Output the (x, y) coordinate of the center of the cell containing the given text.  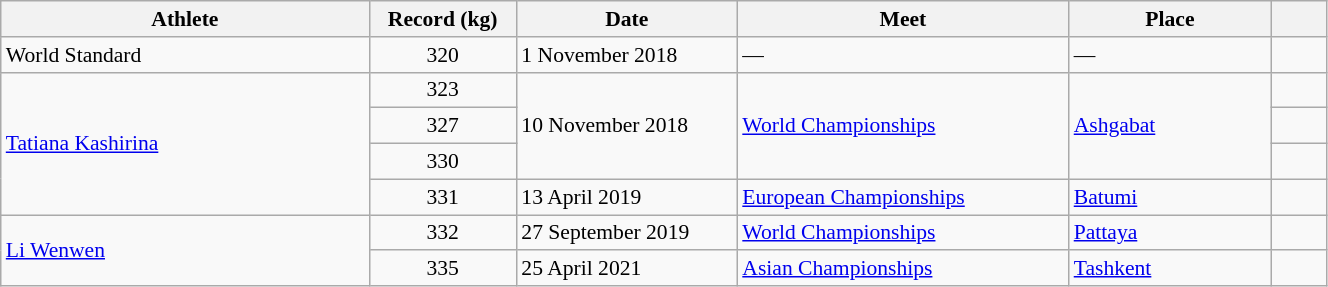
Ashgabat (1170, 126)
13 April 2019 (626, 197)
10 November 2018 (626, 126)
327 (442, 126)
Meet (902, 19)
Li Wenwen (185, 250)
Place (1170, 19)
Record (kg) (442, 19)
331 (442, 197)
1 November 2018 (626, 55)
Asian Championships (902, 269)
Athlete (185, 19)
332 (442, 233)
320 (442, 55)
Pattaya (1170, 233)
Tashkent (1170, 269)
European Championships (902, 197)
Batumi (1170, 197)
335 (442, 269)
323 (442, 90)
World Standard (185, 55)
330 (442, 162)
27 September 2019 (626, 233)
Date (626, 19)
Tatiana Kashirina (185, 143)
25 April 2021 (626, 269)
